Determine the [x, y] coordinate at the center of the cell enclosing the given text.  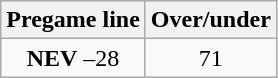
NEV –28 [74, 58]
71 [210, 58]
Over/under [210, 20]
Pregame line [74, 20]
